Search for the cell housing the specified text and yield its (x, y) center coordinate. 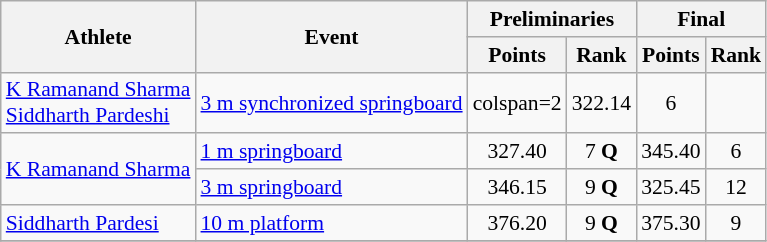
7 Q (602, 152)
322.14 (602, 102)
10 m platform (332, 223)
K Ramanand SharmaSiddharth Pardeshi (98, 102)
345.40 (670, 152)
9 (736, 223)
3 m synchronized springboard (332, 102)
3 m springboard (332, 187)
Preliminaries (552, 19)
325.45 (670, 187)
Final (701, 19)
346.15 (518, 187)
1 m springboard (332, 152)
376.20 (518, 223)
Athlete (98, 36)
Siddharth Pardesi (98, 223)
K Ramanand Sharma (98, 170)
12 (736, 187)
Event (332, 36)
colspan=2 (518, 102)
375.30 (670, 223)
327.40 (518, 152)
